Find where the given text appears and provide that cell's center as [X, Y] coordinate. 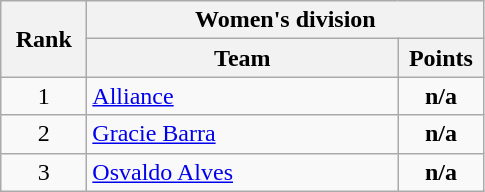
1 [44, 96]
Gracie Barra [242, 134]
Alliance [242, 96]
Women's division [286, 20]
3 [44, 172]
Rank [44, 39]
Points [441, 58]
2 [44, 134]
Team [242, 58]
Osvaldo Alves [242, 172]
